Provide the [X, Y] coordinate of the cell's center where the given text is located.  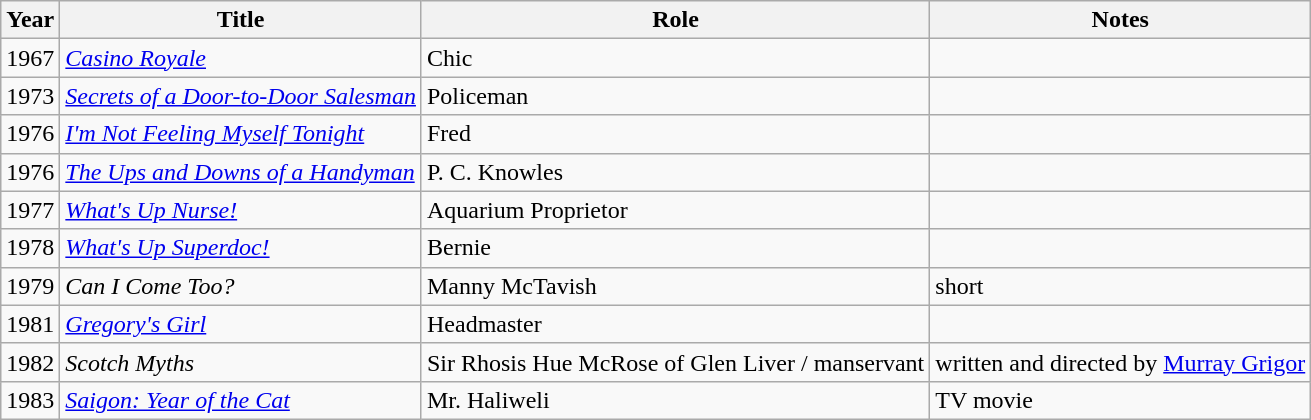
Mr. Haliweli [675, 400]
1977 [30, 210]
Casino Royale [241, 58]
1973 [30, 96]
I'm Not Feeling Myself Tonight [241, 134]
1979 [30, 286]
Fred [675, 134]
Saigon: Year of the Cat [241, 400]
Gregory's Girl [241, 324]
Bernie [675, 248]
What's Up Superdoc! [241, 248]
What's Up Nurse! [241, 210]
Policeman [675, 96]
Manny McTavish [675, 286]
Headmaster [675, 324]
1978 [30, 248]
short [1120, 286]
TV movie [1120, 400]
Aquarium Proprietor [675, 210]
Notes [1120, 20]
1967 [30, 58]
The Ups and Downs of a Handyman [241, 172]
Role [675, 20]
Secrets of a Door-to-Door Salesman [241, 96]
P. C. Knowles [675, 172]
1983 [30, 400]
1981 [30, 324]
Year [30, 20]
written and directed by Murray Grigor [1120, 362]
Title [241, 20]
Sir Rhosis Hue McRose of Glen Liver / manservant [675, 362]
Chic [675, 58]
1982 [30, 362]
Scotch Myths [241, 362]
Can I Come Too? [241, 286]
